Pinpoint the cell where the given text exists, returning its [X, Y] midpoint coordinate. 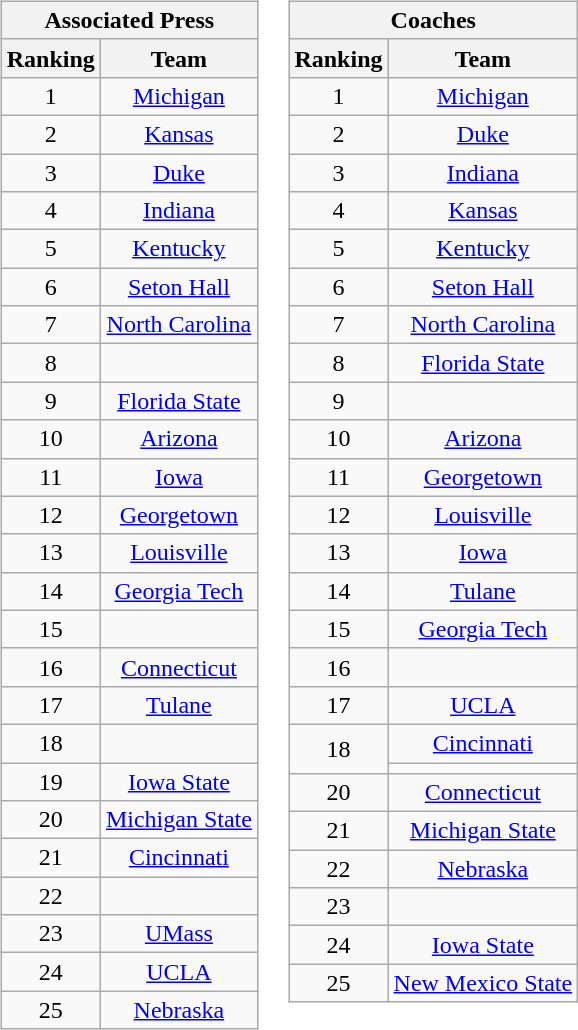
New Mexico State [483, 983]
19 [50, 781]
UMass [178, 934]
Coaches [434, 20]
Associated Press [129, 20]
